Provide the (X, Y) coordinate of the cell's center where the given text is located.  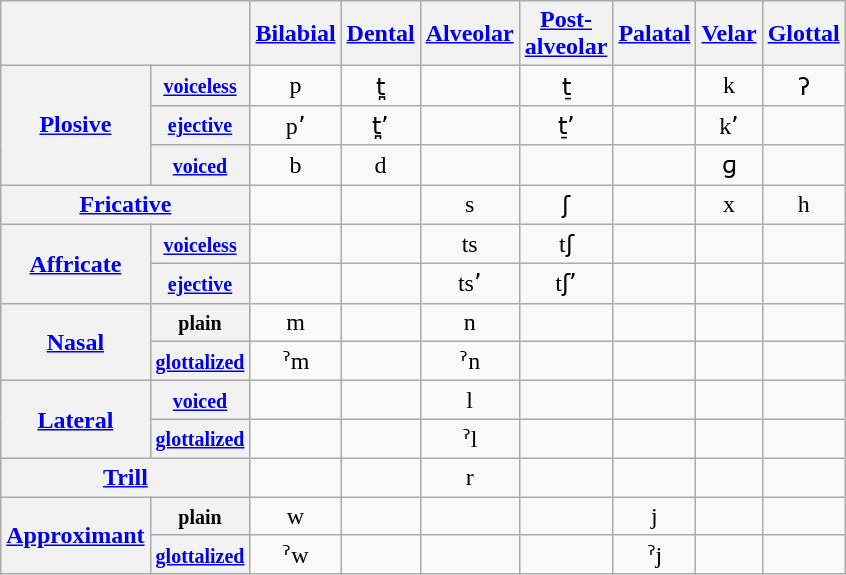
r (470, 477)
Approximant (76, 535)
tʃʼ (566, 284)
Nasal (76, 342)
t̪ʼ (380, 125)
t̪ (380, 86)
Dental (380, 34)
h (804, 204)
w (296, 515)
ʔ (804, 86)
ˀm (296, 361)
Palatal (654, 34)
ˀj (654, 555)
Lateral (76, 420)
j (654, 515)
Glottal (804, 34)
m (296, 322)
tʃ (566, 244)
kʼ (729, 125)
pʼ (296, 125)
l (470, 400)
ts (470, 244)
n (470, 322)
Bilabial (296, 34)
tsʼ (470, 284)
ˀn (470, 361)
Affricate (76, 264)
Fricative (126, 204)
b (296, 165)
Alveolar (470, 34)
Plosive (76, 126)
t̠ (566, 86)
Post- alveolar (566, 34)
ˀw (296, 555)
ʃ (566, 204)
Trill (126, 477)
ˀl (470, 439)
d (380, 165)
t̠ʼ (566, 125)
s (470, 204)
k (729, 86)
Velar (729, 34)
x (729, 204)
ɡ (729, 165)
p (296, 86)
